Capture the cell that displays the provided text and extract its [x, y] central coordinate. 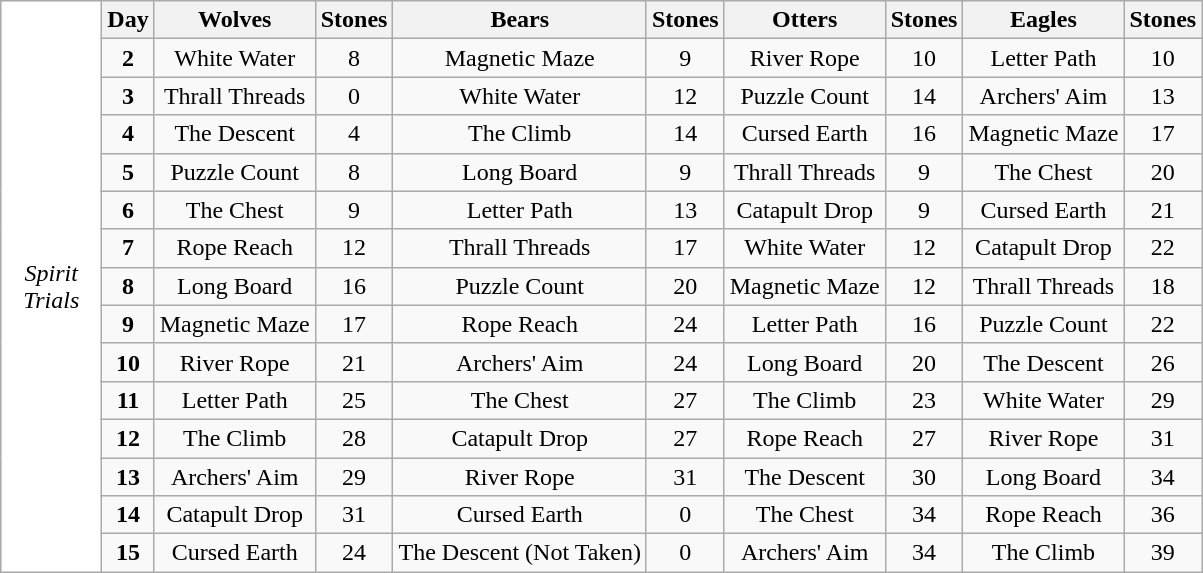
2 [128, 58]
Otters [804, 20]
28 [354, 438]
39 [1163, 553]
Bears [520, 20]
11 [128, 400]
15 [128, 553]
Wolves [234, 20]
5 [128, 172]
The Descent (Not Taken) [520, 553]
3 [128, 96]
Eagles [1044, 20]
Day [128, 20]
36 [1163, 515]
7 [128, 248]
26 [1163, 362]
6 [128, 210]
23 [924, 400]
Spirit Trials [52, 286]
30 [924, 477]
18 [1163, 286]
25 [354, 400]
